Search for the cell housing the specified text and yield its (X, Y) center coordinate. 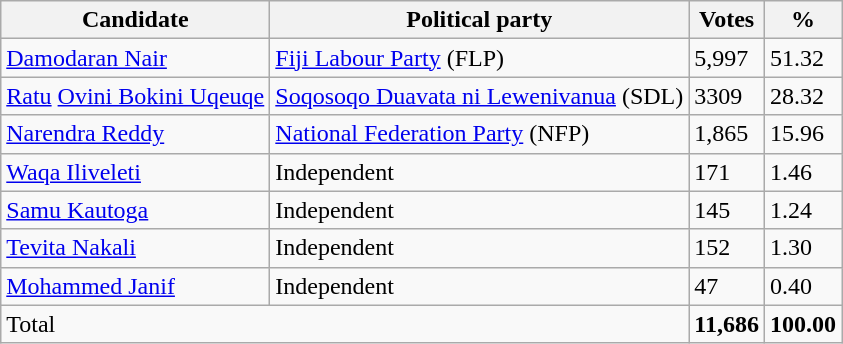
171 (727, 172)
Samu Kautoga (136, 210)
Total (345, 324)
28.32 (804, 96)
Votes (727, 20)
Candidate (136, 20)
47 (727, 286)
1,865 (727, 134)
Ratu Ovini Bokini Uqeuqe (136, 96)
Waqa Iliveleti (136, 172)
1.24 (804, 210)
100.00 (804, 324)
3309 (727, 96)
15.96 (804, 134)
Soqosoqo Duavata ni Lewenivanua (SDL) (480, 96)
Fiji Labour Party (FLP) (480, 58)
1.30 (804, 248)
Damodaran Nair (136, 58)
% (804, 20)
5,997 (727, 58)
11,686 (727, 324)
145 (727, 210)
1.46 (804, 172)
0.40 (804, 286)
National Federation Party (NFP) (480, 134)
51.32 (804, 58)
Tevita Nakali (136, 248)
Political party (480, 20)
152 (727, 248)
Mohammed Janif (136, 286)
Narendra Reddy (136, 134)
